From the cell containing the given text, extract its center point as (X, Y) coordinate. 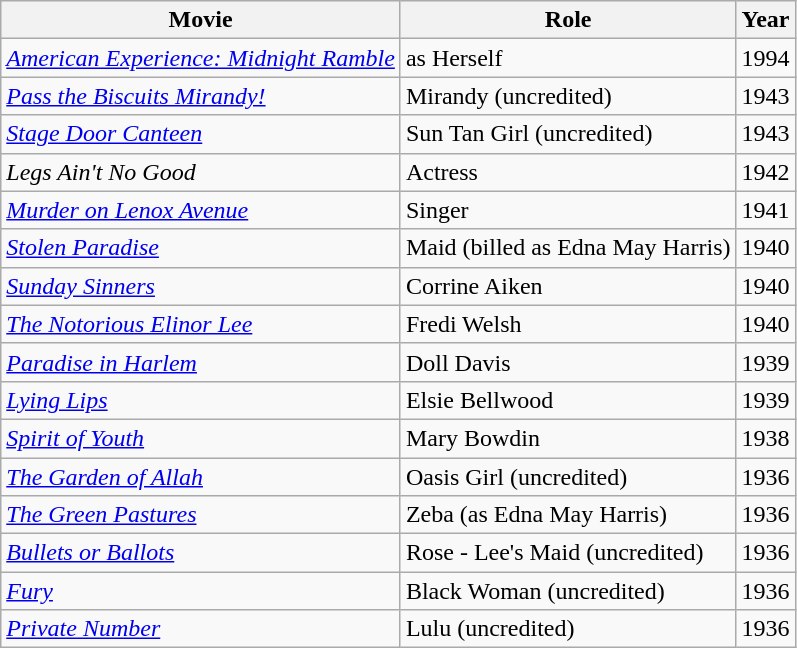
1941 (766, 210)
Zeba (as Edna May Harris) (568, 515)
Spirit of Youth (201, 438)
Stolen Paradise (201, 248)
Black Woman (uncredited) (568, 591)
Sunday Sinners (201, 286)
as Herself (568, 58)
Rose - Lee's Maid (uncredited) (568, 553)
The Notorious Elinor Lee (201, 324)
Murder on Lenox Avenue (201, 210)
Sun Tan Girl (uncredited) (568, 134)
American Experience: Midnight Ramble (201, 58)
1942 (766, 172)
Maid (billed as Edna May Harris) (568, 248)
The Green Pastures (201, 515)
Lying Lips (201, 400)
Fredi Welsh (568, 324)
Elsie Bellwood (568, 400)
The Garden of Allah (201, 477)
Stage Door Canteen (201, 134)
Movie (201, 20)
Doll Davis (568, 362)
Lulu (uncredited) (568, 629)
Mirandy (uncredited) (568, 96)
Fury (201, 591)
Actress (568, 172)
Singer (568, 210)
Pass the Biscuits Mirandy! (201, 96)
Paradise in Harlem (201, 362)
Oasis Girl (uncredited) (568, 477)
Bullets or Ballots (201, 553)
Year (766, 20)
Legs Ain't No Good (201, 172)
Role (568, 20)
Corrine Aiken (568, 286)
Mary Bowdin (568, 438)
Private Number (201, 629)
1938 (766, 438)
1994 (766, 58)
